Provide the [x, y] coordinate of the cell's center where the given text is located.  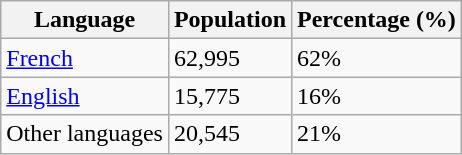
62,995 [230, 58]
Language [85, 20]
French [85, 58]
15,775 [230, 96]
62% [377, 58]
Population [230, 20]
20,545 [230, 134]
16% [377, 96]
English [85, 96]
Percentage (%) [377, 20]
Other languages [85, 134]
21% [377, 134]
